From the cell containing the given text, extract its center point as [X, Y] coordinate. 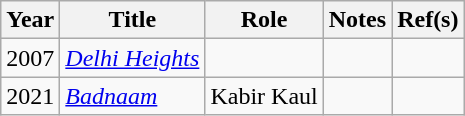
2007 [30, 58]
Ref(s) [428, 20]
Year [30, 20]
Kabir Kaul [264, 96]
Badnaam [132, 96]
Title [132, 20]
2021 [30, 96]
Role [264, 20]
Notes [357, 20]
Delhi Heights [132, 58]
